Pinpoint the cell where the given text exists, returning its (X, Y) midpoint coordinate. 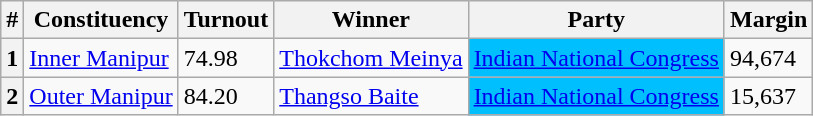
Outer Manipur (101, 96)
Constituency (101, 20)
Margin (768, 20)
Inner Manipur (101, 58)
1 (12, 58)
Party (596, 20)
Thangso Baite (371, 96)
74.98 (226, 58)
Winner (371, 20)
2 (12, 96)
Turnout (226, 20)
15,637 (768, 96)
Thokchom Meinya (371, 58)
94,674 (768, 58)
84.20 (226, 96)
# (12, 20)
